Return the (x, y) coordinate for the center point of the cell that contains the specified text.  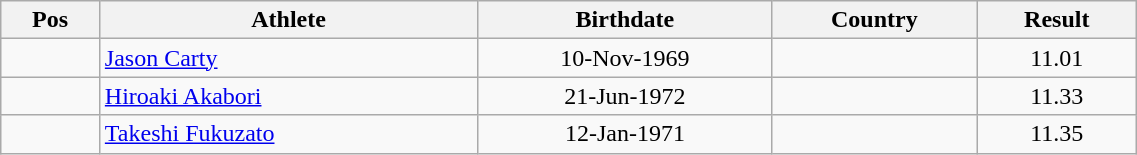
Result (1057, 20)
11.35 (1057, 134)
Pos (50, 20)
Takeshi Fukuzato (288, 134)
21-Jun-1972 (625, 96)
Country (874, 20)
12-Jan-1971 (625, 134)
Hiroaki Akabori (288, 96)
Jason Carty (288, 58)
Birthdate (625, 20)
10-Nov-1969 (625, 58)
11.33 (1057, 96)
Athlete (288, 20)
11.01 (1057, 58)
